Detect which cell encompasses the target text, then output its [x, y] center coordinate. 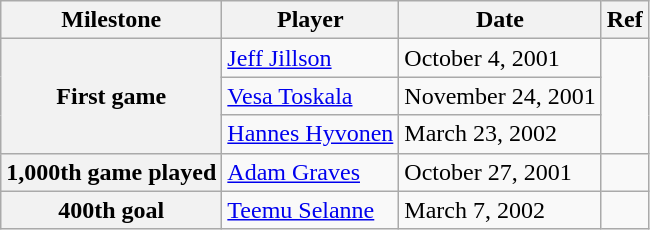
Player [310, 20]
October 27, 2001 [500, 172]
Jeff Jillson [310, 58]
Date [500, 20]
1,000th game played [112, 172]
Ref [624, 20]
March 23, 2002 [500, 134]
November 24, 2001 [500, 96]
Teemu Selanne [310, 210]
March 7, 2002 [500, 210]
First game [112, 96]
October 4, 2001 [500, 58]
400th goal [112, 210]
Hannes Hyvonen [310, 134]
Milestone [112, 20]
Vesa Toskala [310, 96]
Adam Graves [310, 172]
